Capture the cell that displays the provided text and extract its [x, y] central coordinate. 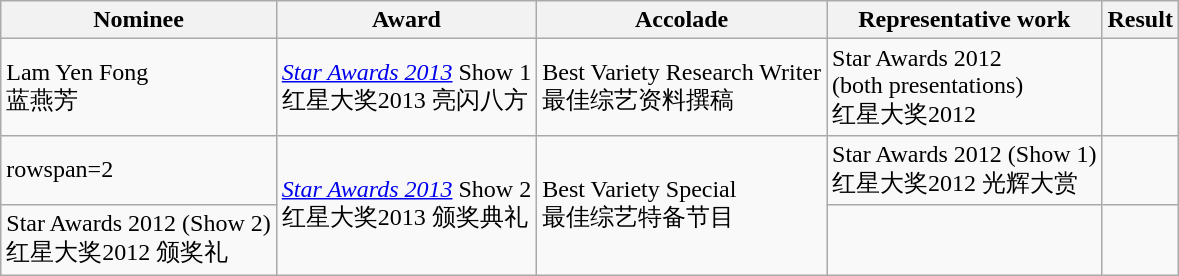
Result [1140, 20]
rowspan=2 [139, 170]
Lam Yen Fong蓝燕芳 [139, 88]
Star Awards 2013 Show 2红星大奖2013 颁奖典礼 [406, 204]
Representative work [964, 20]
Star Awards 2012 (Show 1)红星大奖2012 光辉大赏 [964, 170]
Nominee [139, 20]
Star Awards 2012(both presentations)红星大奖2012 [964, 88]
Award [406, 20]
Best Variety Research Writer最佳综艺资料撰稿 [682, 88]
Accolade [682, 20]
Star Awards 2013 Show 1红星大奖2013 亮闪八方 [406, 88]
Best Variety Special最佳综艺特备节目 [682, 204]
Star Awards 2012 (Show 2)红星大奖2012 颁奖礼 [139, 240]
